Search for the cell housing the specified text and yield its (x, y) center coordinate. 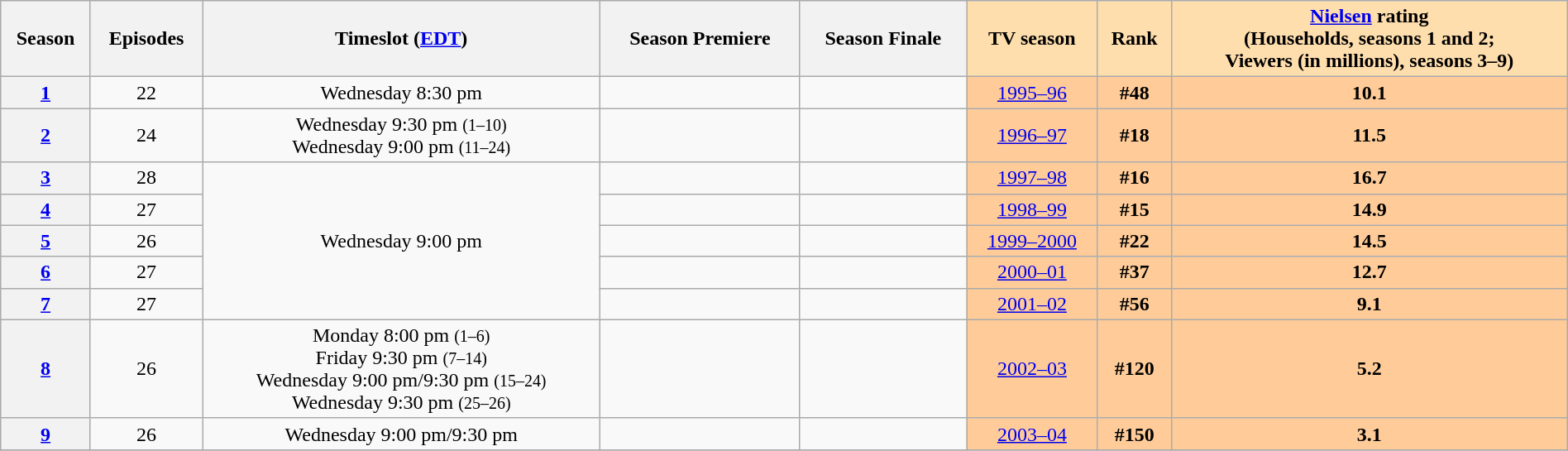
3.1 (1370, 434)
5 (46, 241)
Wednesday 8:30 pm (402, 93)
Season (46, 39)
2 (46, 136)
#56 (1135, 304)
Wednesday 9:00 pm (402, 241)
10.1 (1370, 93)
#18 (1135, 136)
Nielsen rating(Households, seasons 1 and 2;Viewers (in millions), seasons 3–9) (1370, 39)
#120 (1135, 369)
#15 (1135, 209)
Timeslot (EDT) (402, 39)
#22 (1135, 241)
1996–97 (1032, 136)
Season Finale (883, 39)
Wednesday 9:30 pm (1–10)Wednesday 9:00 pm (11–24) (402, 136)
Season Premiere (700, 39)
1998–99 (1032, 209)
Wednesday 9:00 pm/9:30 pm (402, 434)
6 (46, 272)
24 (146, 136)
16.7 (1370, 178)
TV season (1032, 39)
2003–04 (1032, 434)
2000–01 (1032, 272)
1999–2000 (1032, 241)
8 (46, 369)
14.5 (1370, 241)
28 (146, 178)
14.9 (1370, 209)
Monday 8:00 pm (1–6)Friday 9:30 pm (7–14)Wednesday 9:00 pm/9:30 pm (15–24)Wednesday 9:30 pm (25–26) (402, 369)
4 (46, 209)
7 (46, 304)
11.5 (1370, 136)
9 (46, 434)
Episodes (146, 39)
1995–96 (1032, 93)
#16 (1135, 178)
2001–02 (1032, 304)
Rank (1135, 39)
1997–98 (1032, 178)
#48 (1135, 93)
22 (146, 93)
2002–03 (1032, 369)
12.7 (1370, 272)
1 (46, 93)
9.1 (1370, 304)
5.2 (1370, 369)
#150 (1135, 434)
#37 (1135, 272)
3 (46, 178)
